Search for the cell housing the specified text and yield its [X, Y] center coordinate. 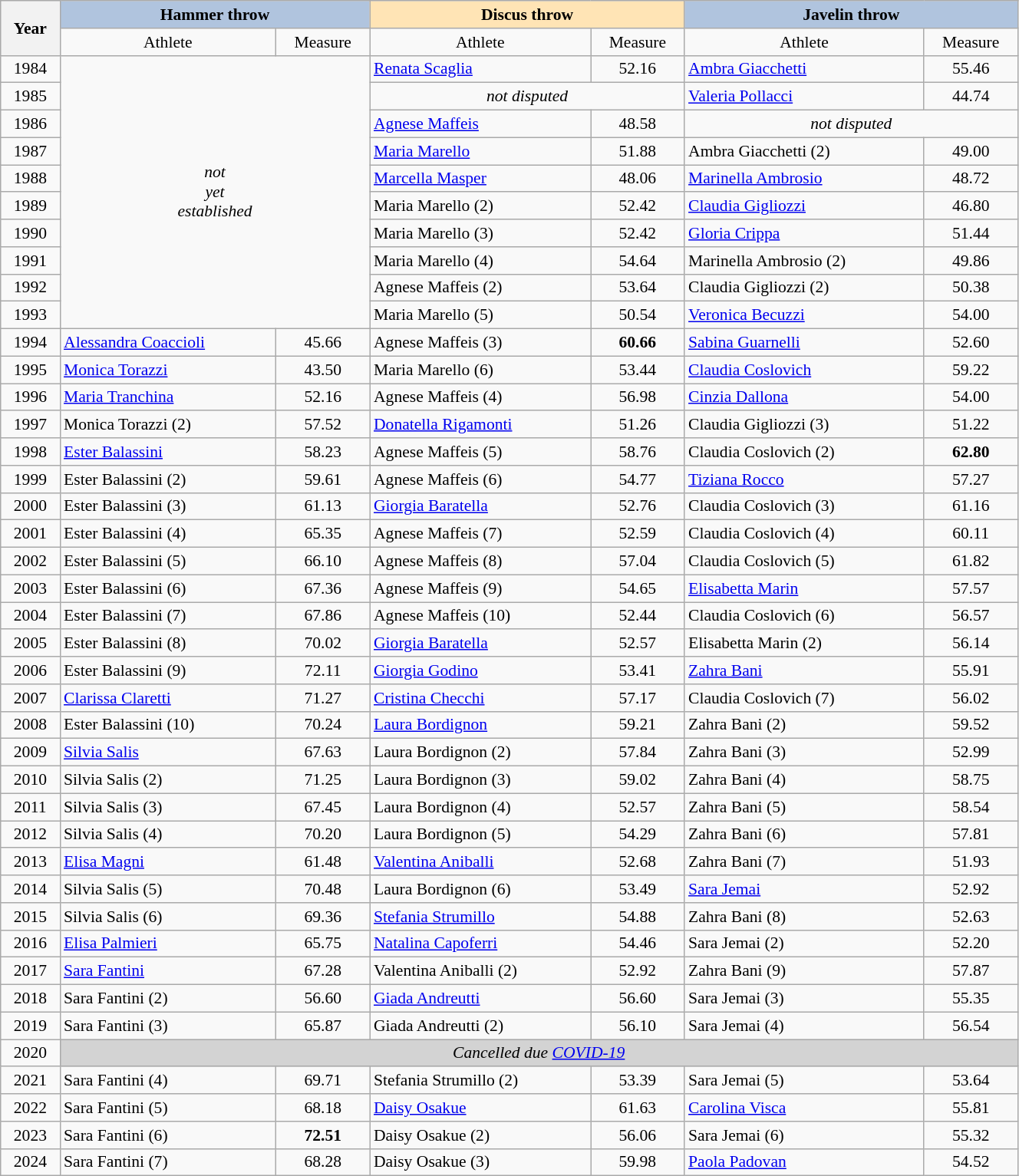
Paola Padovan [804, 1162]
57.87 [971, 971]
Daisy Osakue [480, 1108]
Claudia Coslovich (2) [804, 452]
Ester Balassini (2) [168, 479]
2022 [31, 1108]
Ester Balassini (6) [168, 588]
Carolina Visca [804, 1108]
Laura Bordignon [480, 725]
Zahra Bani (8) [804, 917]
52.63 [971, 917]
Donatella Rigamonti [480, 425]
57.81 [971, 835]
Sara Fantini (7) [168, 1162]
58.23 [323, 452]
2011 [31, 807]
Zahra Bani (2) [804, 725]
68.28 [323, 1162]
2010 [31, 780]
Claudia Gigliozzi (2) [804, 288]
Sara Jemai (6) [804, 1135]
70.48 [323, 889]
Ester Balassini (7) [168, 616]
Giorgia Godino [480, 670]
Zahra Bani (7) [804, 862]
2007 [31, 698]
2012 [31, 835]
1992 [31, 288]
53.44 [638, 370]
62.80 [971, 452]
44.74 [971, 97]
Stefania Strumillo [480, 917]
1995 [31, 370]
Ester Balassini (3) [168, 506]
Discus throw [527, 15]
55.35 [971, 999]
Claudia Gigliozzi (3) [804, 425]
2018 [31, 999]
Zahra Bani (3) [804, 753]
Giada Andreutti (2) [480, 1026]
48.72 [971, 179]
58.76 [638, 452]
Veronica Becuzzi [804, 315]
56.98 [638, 397]
Sara Fantini (5) [168, 1108]
56.14 [971, 644]
60.11 [971, 534]
Renata Scaglia [480, 69]
56.54 [971, 1026]
1987 [31, 151]
Valeria Pollacci [804, 97]
54.64 [638, 261]
Valentina Aniballi [480, 862]
52.99 [971, 753]
67.28 [323, 971]
59.02 [638, 780]
55.91 [971, 670]
1988 [31, 179]
Daisy Osakue (2) [480, 1135]
51.22 [971, 425]
52.20 [971, 944]
Cristina Checchi [480, 698]
48.58 [638, 124]
Monica Torazzi [168, 370]
Agnese Maffeis (4) [480, 397]
58.75 [971, 780]
Claudia Coslovich (4) [804, 534]
52.44 [638, 616]
Sara Fantini [168, 971]
Ester Balassini (4) [168, 534]
2006 [31, 670]
67.36 [323, 588]
Ester Balassini (5) [168, 562]
Natalina Capoferri [480, 944]
Cancelled due COVID-19 [539, 1053]
2014 [31, 889]
1994 [31, 343]
1996 [31, 397]
Agnese Maffeis (8) [480, 562]
45.66 [323, 343]
Tiziana Rocco [804, 479]
Silvia Salis (5) [168, 889]
Maria Marello (5) [480, 315]
43.50 [323, 370]
59.22 [971, 370]
Elisa Magni [168, 862]
49.00 [971, 151]
66.10 [323, 562]
Year [31, 28]
53.49 [638, 889]
Maria Marello (2) [480, 206]
Agnese Maffeis (10) [480, 616]
52.76 [638, 506]
53.41 [638, 670]
65.75 [323, 944]
60.66 [638, 343]
57.84 [638, 753]
50.38 [971, 288]
2001 [31, 534]
71.25 [323, 780]
59.61 [323, 479]
61.82 [971, 562]
Sara Jemai (5) [804, 1081]
51.88 [638, 151]
Sara Fantini (6) [168, 1135]
1999 [31, 479]
68.18 [323, 1108]
48.06 [638, 179]
52.68 [638, 862]
Sara Fantini (3) [168, 1026]
71.27 [323, 698]
59.98 [638, 1162]
Laura Bordignon (3) [480, 780]
Agnese Maffeis (9) [480, 588]
67.86 [323, 616]
Sara Jemai (2) [804, 944]
2019 [31, 1026]
2002 [31, 562]
61.63 [638, 1108]
Gloria Crippa [804, 233]
49.86 [971, 261]
Agnese Maffeis (6) [480, 479]
1985 [31, 97]
57.57 [971, 588]
2013 [31, 862]
2020 [31, 1053]
2023 [31, 1135]
1997 [31, 425]
70.20 [323, 835]
57.04 [638, 562]
Sara Jemai [804, 889]
61.48 [323, 862]
Claudia Coslovich (6) [804, 616]
Zahra Bani (4) [804, 780]
57.17 [638, 698]
Zahra Bani (6) [804, 835]
72.11 [323, 670]
46.80 [971, 206]
Silvia Salis (4) [168, 835]
Marinella Ambrosio (2) [804, 261]
Marinella Ambrosio [804, 179]
69.36 [323, 917]
Agnese Maffeis (2) [480, 288]
2017 [31, 971]
Elisabetta Marin [804, 588]
Agnese Maffeis (5) [480, 452]
1991 [31, 261]
56.06 [638, 1135]
Maria Marello [480, 151]
Silvia Salis (3) [168, 807]
Agnese Maffeis (3) [480, 343]
2004 [31, 616]
Ambra Giacchetti (2) [804, 151]
Ambra Giacchetti [804, 69]
54.52 [971, 1162]
Clarissa Claretti [168, 698]
Maria Marello (6) [480, 370]
52.59 [638, 534]
Laura Bordignon (2) [480, 753]
2003 [31, 588]
54.77 [638, 479]
54.46 [638, 944]
51.44 [971, 233]
Maria Tranchina [168, 397]
Sara Jemai (4) [804, 1026]
Monica Torazzi (2) [168, 425]
Agnese Maffeis (7) [480, 534]
Sara Jemai (3) [804, 999]
Sara Fantini (4) [168, 1081]
Maria Marello (3) [480, 233]
2000 [31, 506]
Zahra Bani [804, 670]
Laura Bordignon (5) [480, 835]
54.29 [638, 835]
58.54 [971, 807]
2005 [31, 644]
Claudia Coslovich (3) [804, 506]
56.57 [971, 616]
50.54 [638, 315]
56.10 [638, 1026]
Claudia Gigliozzi [804, 206]
57.27 [971, 479]
54.88 [638, 917]
65.35 [323, 534]
Javelin throw [851, 15]
Giada Andreutti [480, 999]
Cinzia Dallona [804, 397]
Claudia Coslovich [804, 370]
70.02 [323, 644]
Ester Balassini (9) [168, 670]
Laura Bordignon (4) [480, 807]
Agnese Maffeis [480, 124]
Ester Balassini [168, 452]
Zahra Bani (9) [804, 971]
2009 [31, 753]
55.32 [971, 1135]
70.24 [323, 725]
72.51 [323, 1135]
61.13 [323, 506]
2024 [31, 1162]
2008 [31, 725]
notyetestablished [215, 192]
2021 [31, 1081]
52.60 [971, 343]
Maria Marello (4) [480, 261]
55.81 [971, 1108]
Elisa Palmieri [168, 944]
Alessandra Coaccioli [168, 343]
65.87 [323, 1026]
Laura Bordignon (6) [480, 889]
59.21 [638, 725]
2015 [31, 917]
1984 [31, 69]
67.45 [323, 807]
55.46 [971, 69]
Silvia Salis (6) [168, 917]
54.65 [638, 588]
1993 [31, 315]
53.39 [638, 1081]
Daisy Osakue (3) [480, 1162]
Marcella Masper [480, 179]
Silvia Salis [168, 753]
57.52 [323, 425]
Valentina Aniballi (2) [480, 971]
56.02 [971, 698]
51.93 [971, 862]
Silvia Salis (2) [168, 780]
Stefania Strumillo (2) [480, 1081]
Hammer throw [215, 15]
2016 [31, 944]
Claudia Coslovich (7) [804, 698]
Zahra Bani (5) [804, 807]
67.63 [323, 753]
1986 [31, 124]
59.52 [971, 725]
Elisabetta Marin (2) [804, 644]
Claudia Coslovich (5) [804, 562]
Sabina Guarnelli [804, 343]
69.71 [323, 1081]
Sara Fantini (2) [168, 999]
Ester Balassini (8) [168, 644]
Ester Balassini (10) [168, 725]
1989 [31, 206]
1990 [31, 233]
51.26 [638, 425]
61.16 [971, 506]
1998 [31, 452]
